Search for the cell housing the specified text and yield its [x, y] center coordinate. 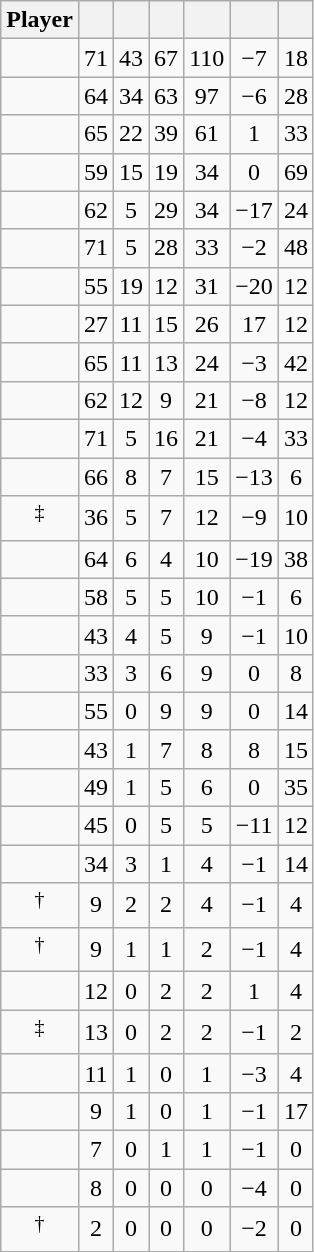
−9 [254, 518]
Player [40, 20]
27 [96, 324]
22 [132, 134]
35 [296, 787]
63 [166, 96]
48 [296, 248]
110 [207, 58]
−20 [254, 286]
66 [96, 477]
16 [166, 438]
97 [207, 96]
36 [96, 518]
−13 [254, 477]
29 [166, 210]
61 [207, 134]
31 [207, 286]
−11 [254, 826]
69 [296, 172]
39 [166, 134]
42 [296, 362]
67 [166, 58]
18 [296, 58]
58 [96, 597]
−8 [254, 400]
−7 [254, 58]
−6 [254, 96]
49 [96, 787]
−19 [254, 559]
−17 [254, 210]
59 [96, 172]
45 [96, 826]
38 [296, 559]
26 [207, 324]
